Return the [X, Y] coordinate for the center point of the cell that contains the specified text.  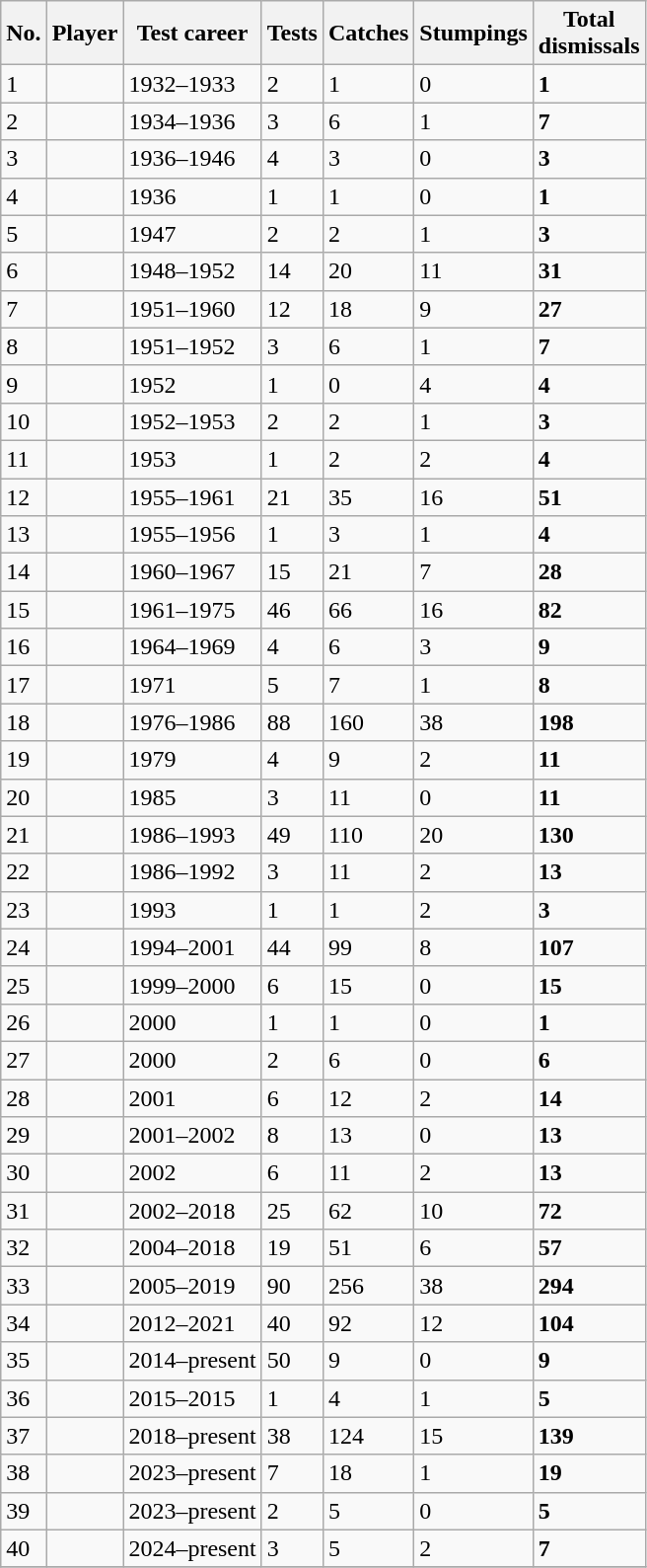
33 [24, 1286]
1986–1992 [192, 872]
1952–1953 [192, 421]
1955–1956 [192, 535]
Stumpings [473, 34]
1955–1961 [192, 496]
30 [24, 1173]
24 [24, 947]
2018–present [192, 1436]
160 [368, 722]
1976–1986 [192, 722]
1999–2000 [192, 985]
17 [24, 685]
2002–2018 [192, 1211]
22 [24, 872]
49 [292, 835]
57 [589, 1248]
2024–present [192, 1548]
50 [292, 1361]
Totaldismissals [589, 34]
256 [368, 1286]
29 [24, 1136]
2001–2002 [192, 1136]
2004–2018 [192, 1248]
104 [589, 1323]
Catches [368, 34]
107 [589, 947]
99 [368, 947]
2014–present [192, 1361]
1947 [192, 234]
92 [368, 1323]
1960–1967 [192, 572]
139 [589, 1436]
Tests [292, 34]
26 [24, 1022]
1951–1952 [192, 346]
90 [292, 1286]
1936–1946 [192, 159]
1934–1936 [192, 121]
1951–1960 [192, 309]
1953 [192, 459]
1936 [192, 196]
130 [589, 835]
2002 [192, 1173]
23 [24, 910]
1993 [192, 910]
294 [589, 1286]
124 [368, 1436]
1971 [192, 685]
44 [292, 947]
1932–1933 [192, 84]
62 [368, 1211]
1985 [192, 797]
1952 [192, 384]
32 [24, 1248]
37 [24, 1436]
1948–1952 [192, 271]
46 [292, 610]
No. [24, 34]
2001 [192, 1098]
66 [368, 610]
Player [85, 34]
72 [589, 1211]
39 [24, 1511]
2005–2019 [192, 1286]
2012–2021 [192, 1323]
1979 [192, 760]
88 [292, 722]
1994–2001 [192, 947]
198 [589, 722]
1986–1993 [192, 835]
1961–1975 [192, 610]
82 [589, 610]
110 [368, 835]
Test career [192, 34]
34 [24, 1323]
2015–2015 [192, 1398]
1964–1969 [192, 647]
36 [24, 1398]
